Capture the cell that displays the provided text and extract its [x, y] central coordinate. 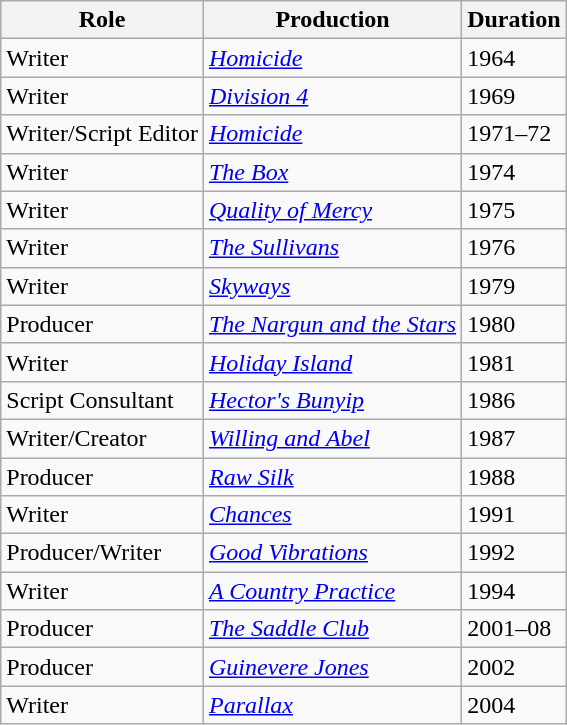
1980 [514, 324]
2004 [514, 705]
1975 [514, 210]
Willing and Abel [332, 438]
The Saddle Club [332, 629]
1991 [514, 515]
1987 [514, 438]
Production [332, 20]
Hector's Bunyip [332, 400]
1974 [514, 172]
1986 [514, 400]
2001–08 [514, 629]
Chances [332, 515]
The Sullivans [332, 248]
A Country Practice [332, 591]
The Nargun and the Stars [332, 324]
1976 [514, 248]
Script Consultant [102, 400]
Division 4 [332, 96]
1979 [514, 286]
2002 [514, 667]
1994 [514, 591]
Skyways [332, 286]
Raw Silk [332, 477]
Guinevere Jones [332, 667]
Holiday Island [332, 362]
1981 [514, 362]
Writer/Script Editor [102, 134]
Quality of Mercy [332, 210]
Role [102, 20]
The Box [332, 172]
1988 [514, 477]
Producer/Writer [102, 553]
Writer/Creator [102, 438]
1969 [514, 96]
Parallax [332, 705]
1964 [514, 58]
Duration [514, 20]
1971–72 [514, 134]
1992 [514, 553]
Good Vibrations [332, 553]
